Detect which cell encompasses the target text, then output its (x, y) center coordinate. 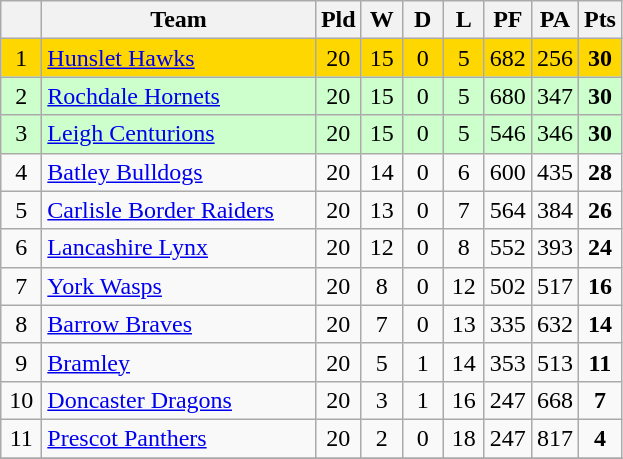
Rochdale Hornets (179, 96)
682 (508, 58)
Carlisle Border Raiders (179, 210)
632 (554, 324)
PA (554, 20)
York Wasps (179, 286)
347 (554, 96)
600 (508, 172)
W (382, 20)
PF (508, 20)
D (422, 20)
513 (554, 362)
28 (600, 172)
564 (508, 210)
517 (554, 286)
Hunslet Hawks (179, 58)
817 (554, 438)
9 (22, 362)
Leigh Centurions (179, 134)
552 (508, 248)
546 (508, 134)
Barrow Braves (179, 324)
24 (600, 248)
502 (508, 286)
256 (554, 58)
Batley Bulldogs (179, 172)
384 (554, 210)
680 (508, 96)
335 (508, 324)
Bramley (179, 362)
353 (508, 362)
L (464, 20)
435 (554, 172)
Prescot Panthers (179, 438)
26 (600, 210)
Pld (338, 20)
668 (554, 400)
393 (554, 248)
346 (554, 134)
Doncaster Dragons (179, 400)
10 (22, 400)
18 (464, 438)
Lancashire Lynx (179, 248)
Pts (600, 20)
Team (179, 20)
